Scan for the cell matching the given text and deliver its [X, Y] coordinate at center. 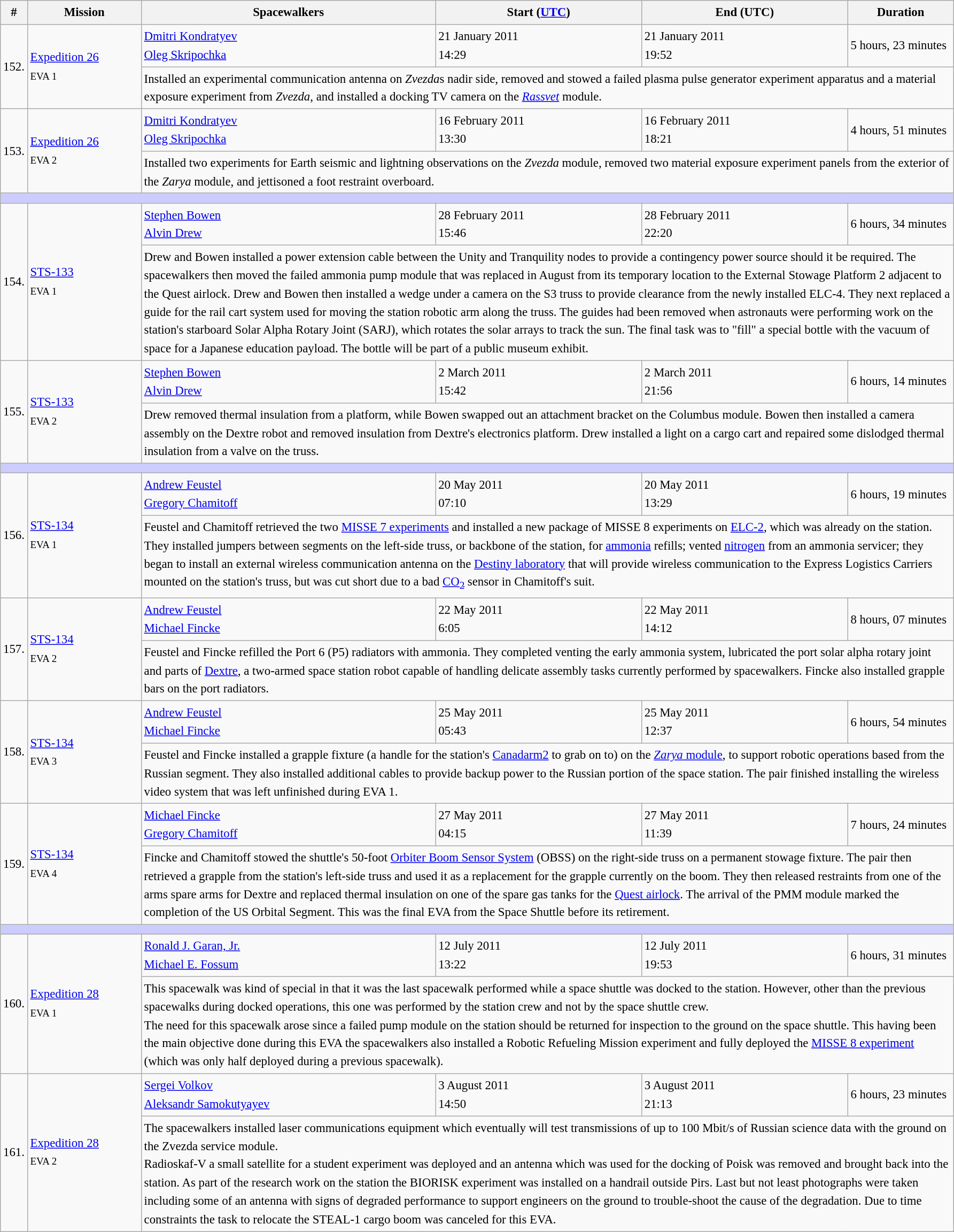
161. [14, 1153]
28 February 201115:46 [539, 225]
22 May 20116:05 [539, 619]
STS-134EVA 1 [84, 536]
# [14, 13]
STS-134EVA 3 [84, 752]
Expedition 28EVA 1 [84, 1004]
20 May 201113:29 [744, 494]
Spacewalkers [289, 13]
Sergei Volkov Aleksandr Samokutyayev [289, 1095]
Michael Fincke Gregory Chamitoff [289, 825]
153. [14, 151]
156. [14, 536]
21 January 201119:52 [744, 46]
25 May 201105:43 [539, 722]
5 hours, 23 minutes [901, 46]
STS-134EVA 4 [84, 864]
25 May 201112:37 [744, 722]
155. [14, 412]
160. [14, 1004]
Duration [901, 13]
12 July 201113:22 [539, 955]
2 March 201121:56 [744, 382]
Start (UTC) [539, 13]
3 August 201114:50 [539, 1095]
157. [14, 650]
STS-133EVA 2 [84, 412]
Expedition 28EVA 2 [84, 1153]
28 February 201122:20 [744, 225]
STS-133EVA 1 [84, 282]
Ronald J. Garan, Jr. Michael E. Fossum [289, 955]
16 February 201118:21 [744, 130]
27 May 201104:15 [539, 825]
159. [14, 864]
21 January 201114:29 [539, 46]
6 hours, 31 minutes [901, 955]
6 hours, 34 minutes [901, 225]
12 July 201119:53 [744, 955]
22 May 201114:12 [744, 619]
6 hours, 54 minutes [901, 722]
2 March 201115:42 [539, 382]
6 hours, 23 minutes [901, 1095]
8 hours, 07 minutes [901, 619]
Expedition 26EVA 2 [84, 151]
End (UTC) [744, 13]
Andrew Feustel Gregory Chamitoff [289, 494]
16 February 201113:30 [539, 130]
Expedition 26EVA 1 [84, 67]
7 hours, 24 minutes [901, 825]
158. [14, 752]
6 hours, 14 minutes [901, 382]
STS-134EVA 2 [84, 650]
6 hours, 19 minutes [901, 494]
20 May 201107:10 [539, 494]
27 May 201111:39 [744, 825]
152. [14, 67]
Mission [84, 13]
154. [14, 282]
4 hours, 51 minutes [901, 130]
3 August 201121:13 [744, 1095]
